Find where the given text appears and provide that cell's center as (X, Y) coordinate. 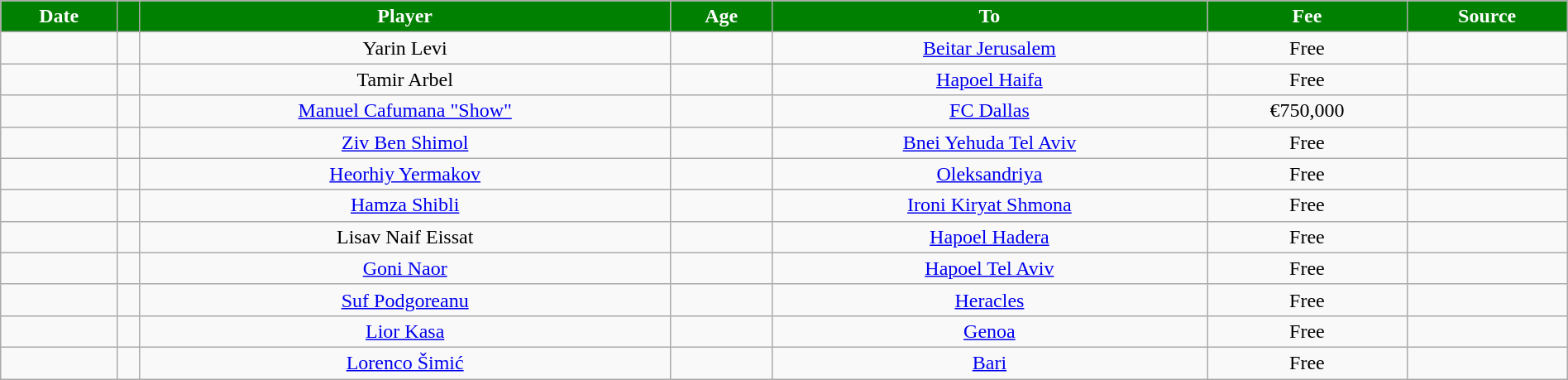
Yarin Levi (405, 48)
Age (721, 17)
Goni Naor (405, 268)
Manuel Cafumana "Show" (405, 111)
Source (1487, 17)
Heracles (989, 300)
€750,000 (1307, 111)
Hapoel Haifa (989, 79)
To (989, 17)
Fee (1307, 17)
Player (405, 17)
Lior Kasa (405, 331)
FC Dallas (989, 111)
Tamir Arbel (405, 79)
Ziv Ben Shimol (405, 142)
Ironi Kiryat Shmona (989, 205)
Hamza Shibli (405, 205)
Beitar Jerusalem (989, 48)
Hapoel Tel Aviv (989, 268)
Heorhiy Yermakov (405, 174)
Lorenco Šimić (405, 363)
Date (60, 17)
Bnei Yehuda Tel Aviv (989, 142)
Suf Podgoreanu (405, 300)
Bari (989, 363)
Hapoel Hadera (989, 237)
Oleksandriya (989, 174)
Genoa (989, 331)
Lisav Naif Eissat (405, 237)
